Detect which cell encompasses the target text, then output its [X, Y] center coordinate. 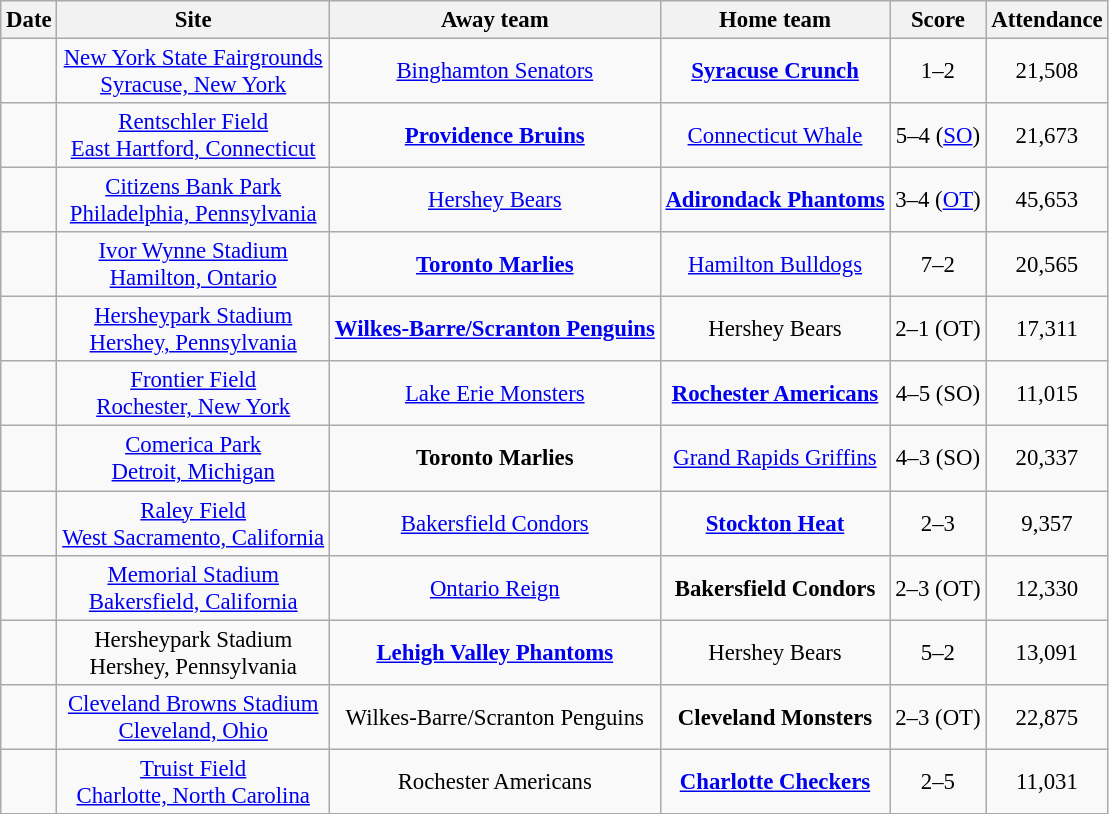
11,031 [1047, 782]
Hamilton Bulldogs [775, 264]
5–2 [938, 652]
5–4 (SO) [938, 136]
2–1 (OT) [938, 330]
Binghamton Senators [494, 72]
Home team [775, 20]
Raley FieldWest Sacramento, California [194, 524]
45,653 [1047, 200]
Score [938, 20]
11,015 [1047, 394]
Rentschler FieldEast Hartford, Connecticut [194, 136]
Away team [494, 20]
7–2 [938, 264]
22,875 [1047, 716]
New York State FairgroundsSyracuse, New York [194, 72]
21,508 [1047, 72]
3–4 (OT) [938, 200]
2–5 [938, 782]
20,337 [1047, 458]
17,311 [1047, 330]
Cleveland Monsters [775, 716]
Providence Bruins [494, 136]
4–3 (SO) [938, 458]
2–3 [938, 524]
Truist FieldCharlotte, North Carolina [194, 782]
Grand Rapids Griffins [775, 458]
Site [194, 20]
Stockton Heat [775, 524]
1–2 [938, 72]
12,330 [1047, 588]
Citizens Bank ParkPhiladelphia, Pennsylvania [194, 200]
Comerica ParkDetroit, Michigan [194, 458]
13,091 [1047, 652]
Connecticut Whale [775, 136]
Charlotte Checkers [775, 782]
21,673 [1047, 136]
Ontario Reign [494, 588]
Adirondack Phantoms [775, 200]
Cleveland Browns StadiumCleveland, Ohio [194, 716]
Attendance [1047, 20]
Lehigh Valley Phantoms [494, 652]
Ivor Wynne StadiumHamilton, Ontario [194, 264]
Frontier FieldRochester, New York [194, 394]
4–5 (SO) [938, 394]
Syracuse Crunch [775, 72]
Date [29, 20]
Memorial StadiumBakersfield, California [194, 588]
20,565 [1047, 264]
9,357 [1047, 524]
Lake Erie Monsters [494, 394]
